Provide the [x, y] coordinate of the cell's center where the given text is located.  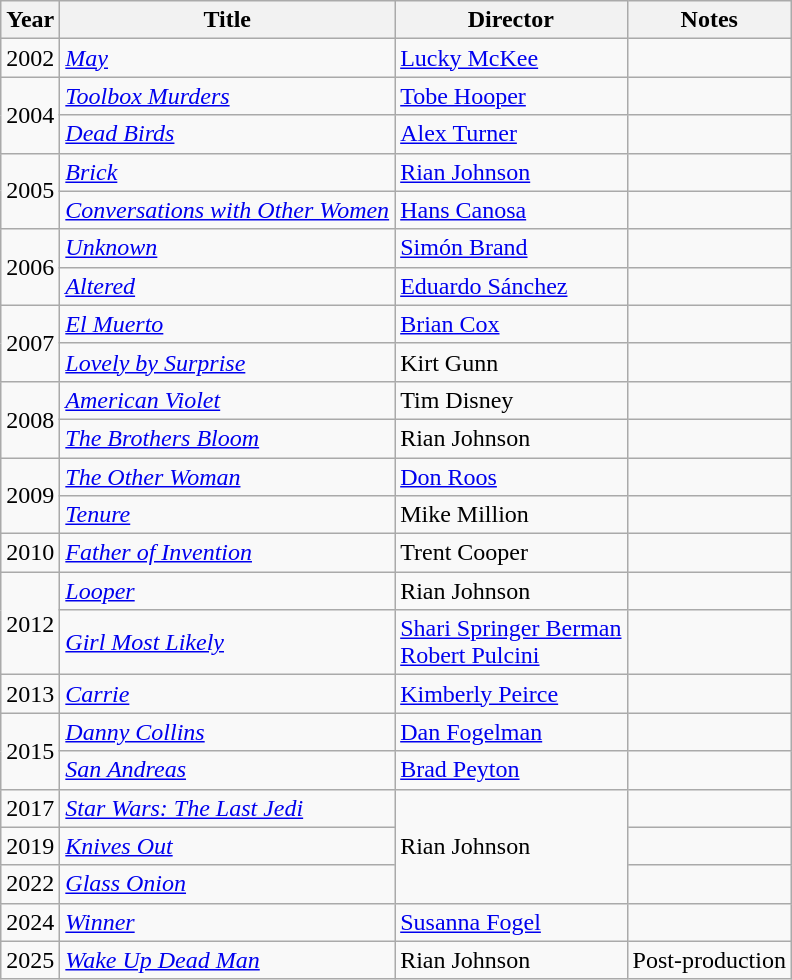
Mike Million [511, 515]
2024 [30, 922]
The Brothers Bloom [228, 438]
2017 [30, 808]
2013 [30, 694]
2006 [30, 267]
Carrie [228, 694]
Knives Out [228, 846]
Unknown [228, 248]
Director [511, 20]
Hans Canosa [511, 210]
Looper [228, 591]
Star Wars: The Last Jedi [228, 808]
Alex Turner [511, 134]
Simón Brand [511, 248]
2015 [30, 751]
Altered [228, 286]
Don Roos [511, 477]
San Andreas [228, 770]
Eduardo Sánchez [511, 286]
Lovely by Surprise [228, 362]
Dan Fogelman [511, 732]
Toolbox Murders [228, 96]
Girl Most Likely [228, 642]
Year [30, 20]
2019 [30, 846]
Winner [228, 922]
2012 [30, 624]
Lucky McKee [511, 58]
Wake Up Dead Man [228, 960]
Brick [228, 172]
May [228, 58]
2009 [30, 496]
Susanna Fogel [511, 922]
El Muerto [228, 324]
Dead Birds [228, 134]
2008 [30, 419]
Title [228, 20]
Tobe Hooper [511, 96]
Tim Disney [511, 400]
Conversations with Other Women [228, 210]
Kirt Gunn [511, 362]
Father of Invention [228, 553]
2005 [30, 191]
2004 [30, 115]
The Other Woman [228, 477]
Shari Springer BermanRobert Pulcini [511, 642]
2002 [30, 58]
2025 [30, 960]
Glass Onion [228, 884]
2007 [30, 343]
Post-production [709, 960]
Tenure [228, 515]
American Violet [228, 400]
Brian Cox [511, 324]
2022 [30, 884]
Kimberly Peirce [511, 694]
Trent Cooper [511, 553]
Brad Peyton [511, 770]
Notes [709, 20]
Danny Collins [228, 732]
2010 [30, 553]
